Identify which cell holds the provided text, then report its (x, y) central coordinate. 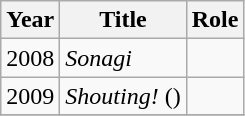
2008 (30, 58)
Year (30, 20)
Title (123, 20)
Sonagi (123, 58)
2009 (30, 96)
Role (215, 20)
Shouting! () (123, 96)
